For the text-containing cell, return its midpoint in [X, Y] coordinate format. 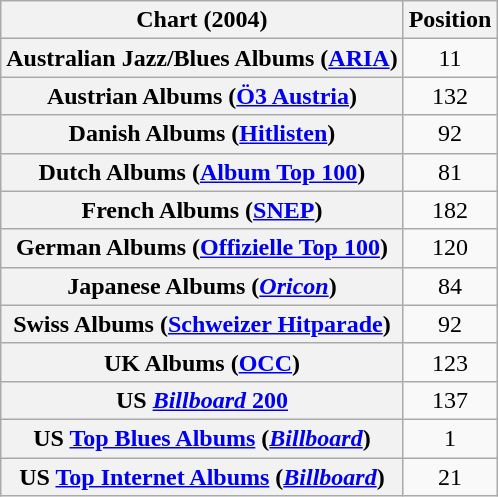
Swiss Albums (Schweizer Hitparade) [202, 324]
Chart (2004) [202, 20]
Australian Jazz/Blues Albums (ARIA) [202, 58]
US Billboard 200 [202, 400]
US Top Blues Albums (Billboard) [202, 438]
120 [450, 248]
137 [450, 400]
German Albums (Offizielle Top 100) [202, 248]
UK Albums (OCC) [202, 362]
Danish Albums (Hitlisten) [202, 134]
21 [450, 477]
French Albums (SNEP) [202, 210]
Dutch Albums (Album Top 100) [202, 172]
132 [450, 96]
Japanese Albums (Oricon) [202, 286]
US Top Internet Albums (Billboard) [202, 477]
11 [450, 58]
Position [450, 20]
84 [450, 286]
1 [450, 438]
182 [450, 210]
Austrian Albums (Ö3 Austria) [202, 96]
81 [450, 172]
123 [450, 362]
